Return (X, Y) of the center of cell containing provided text 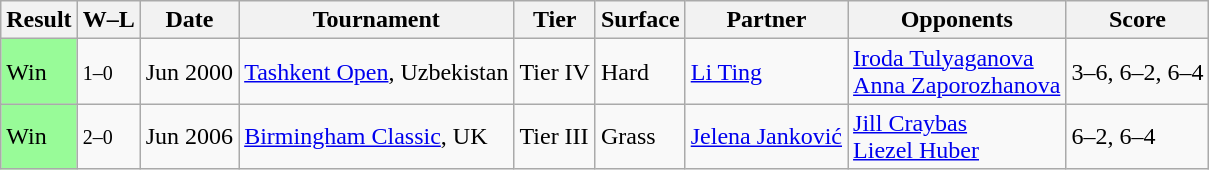
Jun 2000 (189, 72)
6–2, 6–4 (1138, 136)
Partner (766, 20)
Opponents (957, 20)
Jelena Janković (766, 136)
Result (39, 20)
3–6, 6–2, 6–4 (1138, 72)
Tashkent Open, Uzbekistan (376, 72)
1–0 (108, 72)
Score (1138, 20)
Tournament (376, 20)
Hard (640, 72)
Grass (640, 136)
Surface (640, 20)
Tier (555, 20)
Tier III (555, 136)
2–0 (108, 136)
Birmingham Classic, UK (376, 136)
Jun 2006 (189, 136)
Jill Craybas Liezel Huber (957, 136)
Date (189, 20)
Iroda Tulyaganova Anna Zaporozhanova (957, 72)
Tier IV (555, 72)
Li Ting (766, 72)
W–L (108, 20)
